Pinpoint the cell where the given text exists, returning its (x, y) midpoint coordinate. 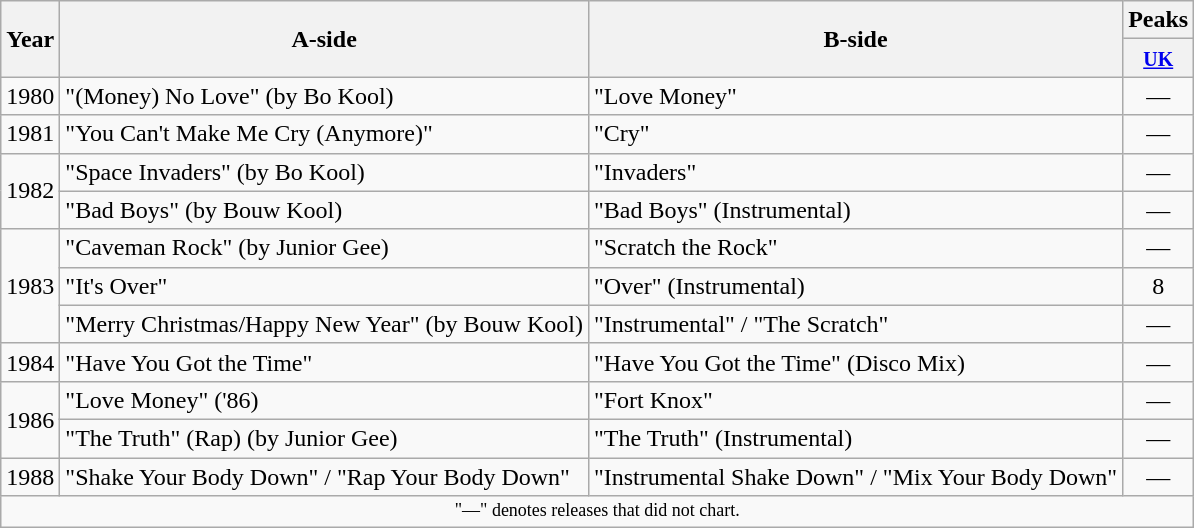
"Have You Got the Time" (324, 362)
1981 (30, 134)
Peaks (1158, 20)
"Love Money" ('86) (324, 400)
UK (1158, 58)
"The Truth" (Rap) (by Junior Gee) (324, 438)
A-side (324, 39)
"Scratch the Rock" (855, 248)
"(Money) No Love" (by Bo Kool) (324, 96)
B-side (855, 39)
"Over" (Instrumental) (855, 286)
1984 (30, 362)
"Love Money" (855, 96)
"Space Invaders" (by Bo Kool) (324, 172)
"The Truth" (Instrumental) (855, 438)
1982 (30, 191)
"Bad Boys" (by Bouw Kool) (324, 210)
"Fort Knox" (855, 400)
"Invaders" (855, 172)
"Bad Boys" (Instrumental) (855, 210)
"Cry" (855, 134)
1988 (30, 477)
"You Can't Make Me Cry (Anymore)" (324, 134)
"Caveman Rock" (by Junior Gee) (324, 248)
1983 (30, 286)
"It's Over" (324, 286)
"Instrumental" / "The Scratch" (855, 324)
"Shake Your Body Down" / "Rap Your Body Down" (324, 477)
"—" denotes releases that did not chart. (598, 512)
1986 (30, 419)
8 (1158, 286)
"Instrumental Shake Down" / "Mix Your Body Down" (855, 477)
Year (30, 39)
1980 (30, 96)
"Merry Christmas/Happy New Year" (by Bouw Kool) (324, 324)
"Have You Got the Time" (Disco Mix) (855, 362)
